Pinpoint the cell where the given text exists, returning its [X, Y] midpoint coordinate. 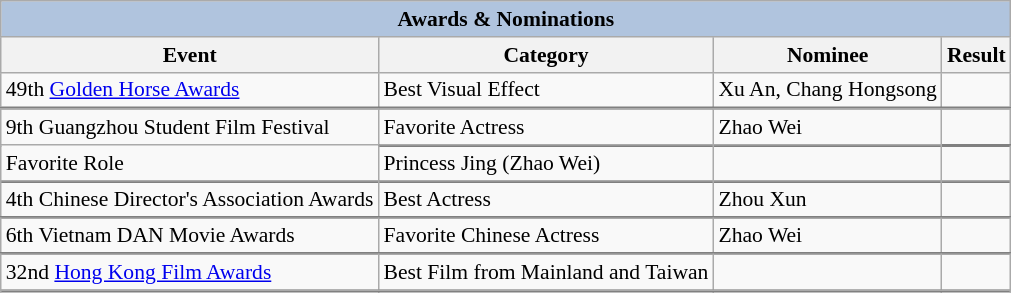
32nd Hong Kong Film Awards [190, 272]
Event [190, 55]
Best Film from Mainland and Taiwan [546, 272]
Best Visual Effect [546, 90]
Best Actress [546, 200]
Favorite Chinese Actress [546, 236]
Princess Jing (Zhao Wei) [546, 163]
Xu An, Chang Hongsong [827, 90]
49th Golden Horse Awards [190, 90]
9th Guangzhou Student Film Festival [190, 127]
Favorite Role [190, 163]
6th Vietnam DAN Movie Awards [190, 236]
Favorite Actress [546, 127]
Awards & Nominations [506, 19]
Zhou Xun [827, 200]
Result [976, 55]
Nominee [827, 55]
Category [546, 55]
4th Chinese Director's Association Awards [190, 200]
